From the cell containing the given text, extract its center point as (X, Y) coordinate. 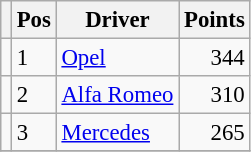
Driver (118, 20)
Pos (34, 20)
344 (214, 58)
265 (214, 133)
3 (34, 133)
1 (34, 58)
Opel (118, 58)
Alfa Romeo (118, 95)
Mercedes (118, 133)
Points (214, 20)
310 (214, 95)
2 (34, 95)
